Determine the (x, y) coordinate at the center of the cell enclosing the given text.  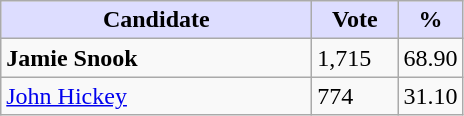
Candidate (156, 20)
% (430, 20)
1,715 (355, 58)
Vote (355, 20)
Jamie Snook (156, 58)
68.90 (430, 58)
31.10 (430, 96)
John Hickey (156, 96)
774 (355, 96)
